Identify which cell holds the provided text, then report its (X, Y) central coordinate. 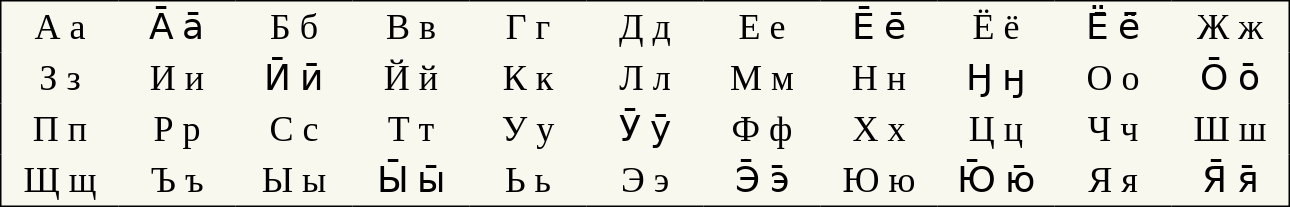
Ӣ ӣ (294, 78)
В в (410, 27)
Ю̄ ю̄ (996, 180)
Т т (410, 130)
К к (528, 78)
Ц ц (996, 130)
Б б (294, 27)
У у (528, 130)
Э̄ э̄ (762, 180)
Ӈ ӈ (996, 78)
А̄ а̄ (176, 27)
Ж ж (1231, 27)
З з (60, 78)
И и (176, 78)
Н н (878, 78)
Ю ю (878, 180)
Л л (644, 78)
Ы ы (294, 180)
Ы̄ ы̄ (410, 180)
Д д (644, 27)
Щ щ (60, 180)
О о (1112, 78)
О̄ о̄ (1231, 78)
С с (294, 130)
Ь ь (528, 180)
М м (762, 78)
Й й (410, 78)
Э э (644, 180)
Ч ч (1112, 130)
Ъ ъ (176, 180)
Р р (176, 130)
Ш ш (1231, 130)
Я я (1112, 180)
А а (60, 27)
Г г (528, 27)
Е̄ е̄ (878, 27)
Ӯ ӯ (644, 130)
Ф ф (762, 130)
Х х (878, 130)
Ё̄ ё̄ (1112, 27)
Е е (762, 27)
П п (60, 130)
Я̄ я̄ (1231, 180)
Ё ё (996, 27)
